Extract the (X, Y) coordinate from the center of the cell holding the provided text.  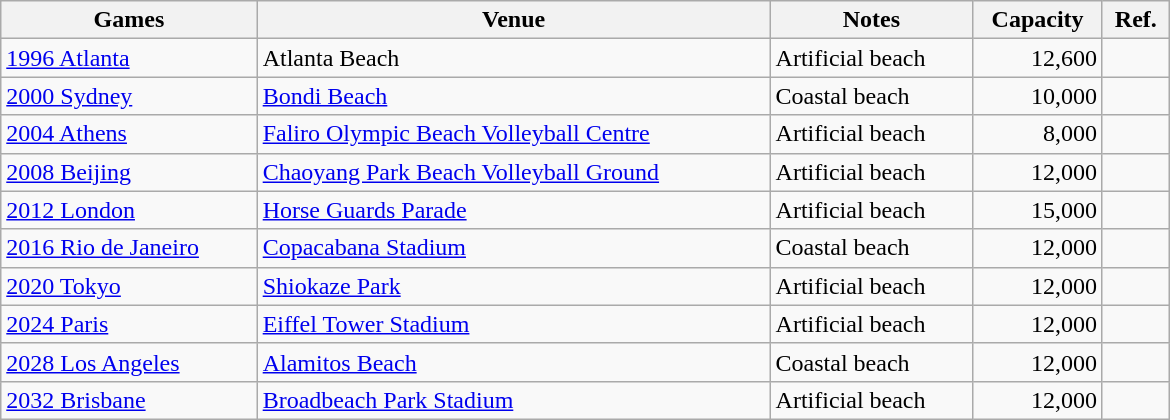
2004 Athens (129, 134)
2024 Paris (129, 324)
Venue (514, 20)
2028 Los Angeles (129, 362)
2012 London (129, 210)
10,000 (1038, 96)
Atlanta Beach (514, 58)
Games (129, 20)
1996 Atlanta (129, 58)
8,000 (1038, 134)
Chaoyang Park Beach Volleyball Ground (514, 172)
Faliro Olympic Beach Volleyball Centre (514, 134)
Copacabana Stadium (514, 248)
12,600 (1038, 58)
Notes (872, 20)
2020 Tokyo (129, 286)
Horse Guards Parade (514, 210)
2032 Brisbane (129, 400)
Broadbeach Park Stadium (514, 400)
15,000 (1038, 210)
Bondi Beach (514, 96)
2008 Beijing (129, 172)
Capacity (1038, 20)
2016 Rio de Janeiro (129, 248)
Alamitos Beach (514, 362)
2000 Sydney (129, 96)
Ref. (1136, 20)
Eiffel Tower Stadium (514, 324)
Shiokaze Park (514, 286)
